Capture the cell that displays the provided text and extract its [X, Y] central coordinate. 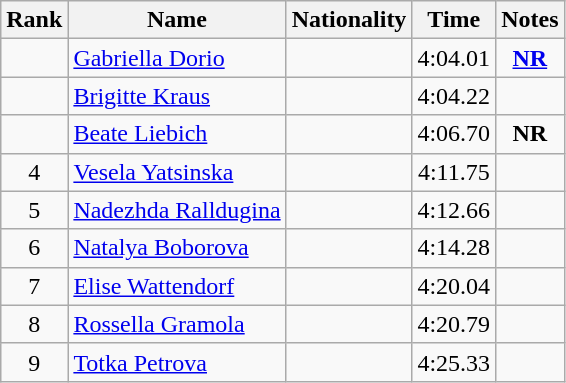
Notes [530, 20]
Name [177, 20]
7 [34, 286]
Elise Wattendorf [177, 286]
4:14.28 [454, 248]
4:12.66 [454, 210]
Gabriella Dorio [177, 58]
5 [34, 210]
Rank [34, 20]
4:11.75 [454, 172]
4:06.70 [454, 134]
Brigitte Kraus [177, 96]
Rossella Gramola [177, 324]
Nadezhda Ralldugina [177, 210]
8 [34, 324]
6 [34, 248]
4 [34, 172]
Beate Liebich [177, 134]
Nationality [349, 20]
4:04.01 [454, 58]
4:20.79 [454, 324]
Vesela Yatsinska [177, 172]
Natalya Boborova [177, 248]
4:04.22 [454, 96]
Totka Petrova [177, 362]
9 [34, 362]
4:20.04 [454, 286]
Time [454, 20]
4:25.33 [454, 362]
